Capture the cell that displays the provided text and extract its (X, Y) central coordinate. 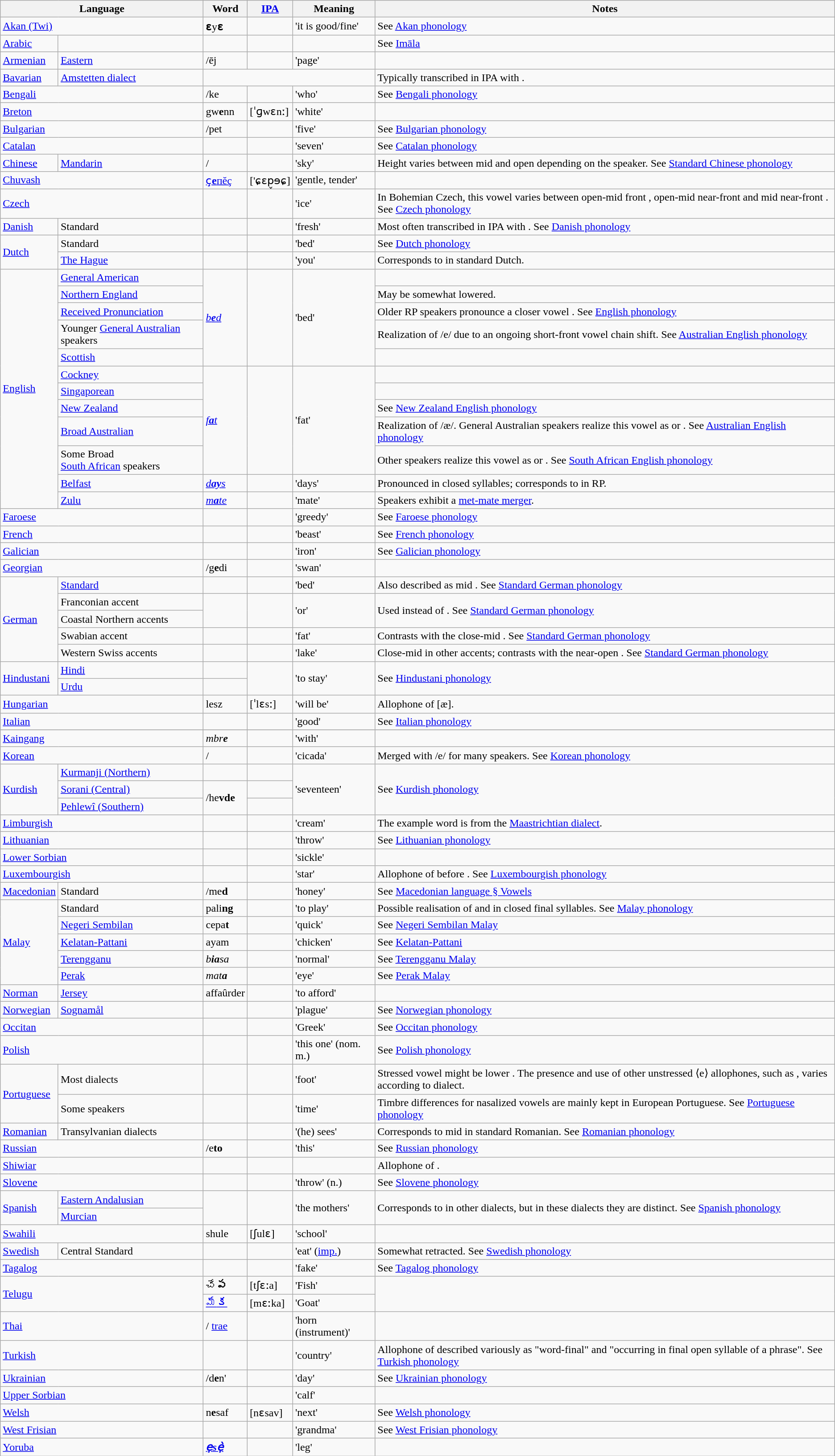
See Hindustani phonology (605, 679)
Some speakers (131, 1108)
Czech (102, 203)
Broad Australian (131, 432)
'to afford' (334, 993)
/ke (226, 95)
Danish (29, 226)
New Zealand (131, 408)
'Goat' (334, 1303)
'who' (334, 95)
Polish (102, 1049)
Most dialects (131, 1079)
Swedish (29, 1251)
Turkish (102, 1355)
'Greek' (334, 1027)
'iron' (334, 551)
Murcian (131, 1216)
Notes (605, 9)
See Russian phonology (605, 1148)
'normal' (334, 959)
Portuguese (29, 1094)
'the mothers' (334, 1208)
Allophone of [æ]. (605, 704)
/ēj (226, 60)
Word (226, 9)
General American (131, 277)
Height varies between mid and open depending on the speaker. See Standard Chinese phonology (605, 163)
Norwegian (29, 1010)
Galician (102, 551)
Merged with /e/ for many speakers. See Korean phonology (605, 755)
See Kurdish phonology (605, 789)
Bengali (102, 95)
Older RP speakers pronounce a closer vowel . See English phonology (605, 311)
[ʃulɛ] (270, 1234)
IPA (270, 9)
Luxembourgish (102, 874)
Allophone of described variously as "word-final" and "occurring in final open syllable of a phrase". See Turkish phonology (605, 1355)
lesz (226, 704)
'five' (334, 129)
Swabian accent (131, 636)
ɛyɛ (226, 26)
[mɛːka] (270, 1303)
Slovene (102, 1182)
'beast' (334, 534)
Received Pronunciation (131, 311)
'to stay' (334, 679)
Tagalog (102, 1268)
Korean (102, 755)
Sognamål (131, 1010)
'throw' (n.) (334, 1182)
See Catalan phonology (605, 146)
May be somewhat lowered. (605, 294)
See Kelatan-Pattani (605, 942)
Arabic (29, 43)
'plague' (334, 1010)
German (29, 619)
Coastal Northern accents (131, 619)
'seventeen' (334, 789)
Faroese (102, 517)
Timbre differences for nasalized vowels are mainly kept in European Portuguese. See Portuguese phonology (605, 1108)
'Fish' (334, 1285)
See Bengali phonology (605, 95)
Stressed vowel might be lower . The presence and use of other unstressed ⟨e⟩ allophones, such as , varies according to dialect. (605, 1079)
Macedonian (29, 891)
Chinese (29, 163)
చేప (226, 1285)
Kurmanji (Northern) (131, 772)
'good' (334, 721)
See Tagalog phonology (605, 1268)
mbre (226, 738)
'greedy' (334, 517)
Eastern Andalusian (131, 1199)
'mate' (334, 500)
See New Zealand English phonology (605, 408)
Corresponds to in other dialects, but in these dialects they are distinct. See Spanish phonology (605, 1208)
See Lithuanian phonology (605, 840)
Typically transcribed in IPA with . (605, 77)
Spanish (29, 1208)
/hevde (226, 798)
[tʃɛːa] (270, 1285)
'(he) sees' (334, 1131)
Northern England (131, 294)
'next' (334, 1412)
See Perak Malay (605, 976)
Kaingang (102, 738)
Singaporean (131, 391)
See Italian phonology (605, 721)
Corresponds to in standard Dutch. (605, 260)
Welsh (102, 1412)
'will be' (334, 704)
'ice' (334, 203)
mate (226, 500)
Some BroadSouth African speakers (131, 460)
Bulgarian (102, 129)
'horn (instrument)' (334, 1326)
See French phonology (605, 534)
'cream' (334, 823)
'country' (334, 1355)
Other speakers realize this vowel as or . See South African English phonology (605, 460)
Telugu (102, 1294)
Central Standard (131, 1251)
Armenian (29, 60)
affaûrder (226, 993)
మేక (226, 1303)
days (226, 483)
Belfast (131, 483)
Shiwiar (102, 1165)
See Bulgarian phonology (605, 129)
'sickle' (334, 857)
'this one' (nom. m.) (334, 1049)
/eto (226, 1148)
Limburgish (102, 823)
In Bohemian Czech, this vowel varies between open-mid front , open-mid near-front and mid near-front . See Czech phonology (605, 203)
See Imāla (605, 43)
'foot' (334, 1079)
Allophone of . (605, 1165)
Breton (102, 112)
See Galician phonology (605, 551)
Akan (Twi) (102, 26)
English (29, 389)
Kurdish (29, 789)
Realization of /e/ due to an ongoing short-front vowel chain shift. See Australian English phonology (605, 334)
'it is good/fine' (334, 26)
Chuvash (102, 180)
'fake' (334, 1268)
'star' (334, 874)
Pehlewî (Southern) (131, 806)
'quick' (334, 925)
Russian (102, 1148)
/den' (226, 1378)
'to play' (334, 908)
Eastern (131, 60)
See Polish phonology (605, 1049)
Swahili (102, 1234)
Younger General Australian speakers (131, 334)
The example word is from the Maastrichtian dialect. (605, 823)
Hungarian (102, 704)
Most often transcribed in IPA with . See Danish phonology (605, 226)
Sorani (Central) (131, 789)
/pet (226, 129)
Georgian (102, 568)
See Faroese phonology (605, 517)
'eye' (334, 976)
Italian (102, 721)
Kelatan-Pattani (131, 942)
Used instead of . See Standard German phonology (605, 610)
Mandarin (131, 163)
Contrasts with the close-mid . See Standard German phonology (605, 636)
Thai (102, 1326)
Realization of /æ/. General Australian speakers realize this vowel as or . See Australian English phonology (605, 432)
Also described as mid . See Standard German phonology (605, 585)
/gedi (226, 568)
Somewhat retracted. See Swedish phonology (605, 1251)
Close-mid in other accents; contrasts with the near-open . See Standard German phonology (605, 653)
'leg' (334, 1447)
See Dutch phonology (605, 243)
'time' (334, 1108)
Scottish (131, 357)
See West Frisian phonology (605, 1430)
'sky' (334, 163)
'page' (334, 60)
biasa (226, 959)
'days' (334, 483)
'chicken' (334, 942)
Norman (29, 993)
Cockney (131, 374)
'gentle, tender' (334, 180)
Upper Sorbian (102, 1395)
'honey' (334, 891)
See Terengganu Malay (605, 959)
Negeri Sembilan (131, 925)
/med (226, 891)
'throw' (334, 840)
Transylvanian dialects (131, 1131)
'seven' (334, 146)
The Hague (131, 260)
West Frisian (102, 1430)
Corresponds to mid in standard Romanian. See Romanian phonology (605, 1131)
'eat' (imp.) (334, 1251)
'white' (334, 112)
nesaf (226, 1412)
'or' (334, 610)
Catalan (102, 146)
Pronounced in closed syllables; corresponds to in RP. (605, 483)
Hindi (131, 670)
Dutch (29, 252)
Meaning (334, 9)
Lower Sorbian (102, 857)
Yoruba (102, 1447)
See Macedonian language § Vowels (605, 891)
Speakers exhibit a met-mate merger. (605, 500)
Occitan (102, 1027)
[nɛsav] (270, 1412)
'swan' (334, 568)
fat (226, 420)
See Ukrainian phonology (605, 1378)
[ˈɡwɛnː] (270, 112)
Urdu (131, 687)
Allophone of before . See Luxembourgish phonology (605, 874)
Jersey (131, 993)
See Akan phonology (605, 26)
See Slovene phonology (605, 1182)
'calf' (334, 1395)
paling (226, 908)
See Norwegian phonology (605, 1010)
Zulu (131, 500)
Perak (131, 976)
'this' (334, 1148)
Amstetten dialect (131, 77)
Language (102, 9)
See Welsh phonology (605, 1412)
Romanian (29, 1131)
ẹsẹ̀ (226, 1447)
See Occitan phonology (605, 1027)
ҫепĕç (226, 180)
'fresh' (334, 226)
'cicada' (334, 755)
Hindustani (29, 679)
Ukrainian (102, 1378)
bed (226, 317)
[ˈlɛsː] (270, 704)
cepat (226, 925)
gwenn (226, 112)
Western Swiss accents (131, 653)
'school' (334, 1234)
mata (226, 976)
'grandma' (334, 1430)
Possible realisation of and in closed final syllables. See Malay phonology (605, 908)
'day' (334, 1378)
Malay (29, 942)
['ɕɛp̬ɘɕ] (270, 180)
Franconian accent (131, 602)
'you' (334, 260)
shule (226, 1234)
See Negeri Sembilan Malay (605, 925)
French (102, 534)
Terengganu (131, 959)
Bavarian (29, 77)
/ trae (226, 1326)
Lithuanian (102, 840)
'lake' (334, 653)
'with' (334, 738)
ayam (226, 942)
